Extract the (X, Y) coordinate from the center of the cell holding the provided text.  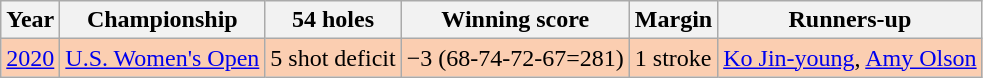
Winning score (515, 20)
Runners-up (850, 20)
U.S. Women's Open (162, 58)
1 stroke (673, 58)
54 holes (333, 20)
Year (30, 20)
Championship (162, 20)
2020 (30, 58)
Ko Jin-young, Amy Olson (850, 58)
−3 (68-74-72-67=281) (515, 58)
5 shot deficit (333, 58)
Margin (673, 20)
